From the cell containing the given text, extract its center point as (x, y) coordinate. 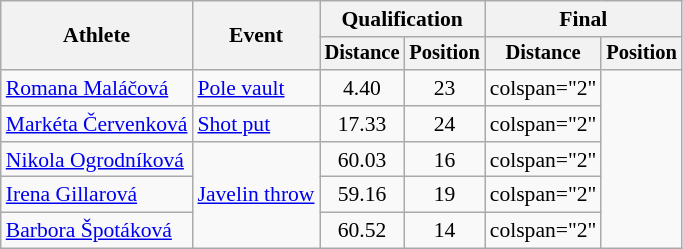
Athlete (97, 36)
Final (584, 19)
4.40 (362, 88)
19 (444, 195)
Javelin throw (256, 196)
Markéta Červenková (97, 124)
24 (444, 124)
Nikola Ogrodníková (97, 160)
60.03 (362, 160)
17.33 (362, 124)
16 (444, 160)
Romana Maláčová (97, 88)
Irena Gillarová (97, 195)
Pole vault (256, 88)
Shot put (256, 124)
Event (256, 36)
23 (444, 88)
Barbora Špotáková (97, 231)
60.52 (362, 231)
59.16 (362, 195)
14 (444, 231)
Qualification (402, 19)
